Identify which cell holds the provided text, then report its [X, Y] central coordinate. 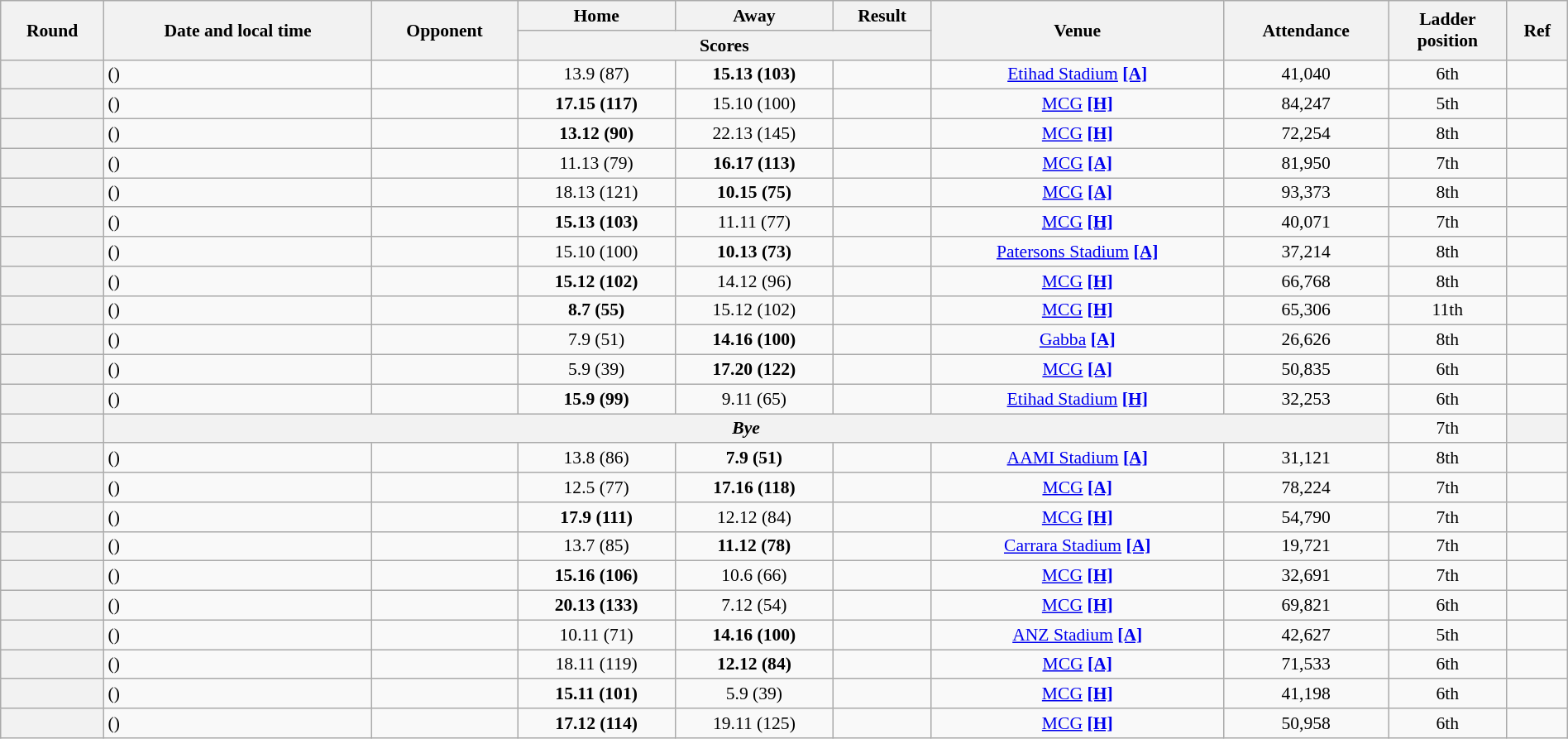
20.13 (133) [597, 606]
66,768 [1307, 281]
65,306 [1307, 310]
7.12 (54) [754, 606]
ANZ Stadium [A] [1078, 635]
22.13 (145) [754, 134]
Home [597, 16]
19.11 (125) [754, 723]
32,691 [1307, 576]
15.9 (99) [597, 399]
71,533 [1307, 665]
18.13 (121) [597, 193]
40,071 [1307, 223]
Round [53, 30]
19,721 [1307, 546]
13.8 (86) [597, 458]
Etihad Stadium [A] [1078, 74]
50,835 [1307, 370]
Ref [1537, 30]
54,790 [1307, 517]
Ladderposition [1447, 30]
AAMI Stadium [A] [1078, 458]
13.7 (85) [597, 546]
11.12 (78) [754, 546]
72,254 [1307, 134]
Result [882, 16]
17.12 (114) [597, 723]
Scores [724, 46]
15.11 (101) [597, 694]
Carrara Stadium [A] [1078, 546]
11th [1447, 310]
78,224 [1307, 487]
10.13 (73) [754, 252]
14.12 (96) [754, 281]
Patersons Stadium [A] [1078, 252]
Venue [1078, 30]
13.9 (87) [597, 74]
69,821 [1307, 606]
12.5 (77) [597, 487]
Bye [746, 429]
10.11 (71) [597, 635]
32,253 [1307, 399]
Away [754, 16]
Etihad Stadium [H] [1078, 399]
50,958 [1307, 723]
16.17 (113) [754, 163]
84,247 [1307, 104]
26,626 [1307, 340]
8.7 (55) [597, 310]
81,950 [1307, 163]
10.15 (75) [754, 193]
93,373 [1307, 193]
15.16 (106) [597, 576]
11.13 (79) [597, 163]
17.16 (118) [754, 487]
41,198 [1307, 694]
10.6 (66) [754, 576]
17.20 (122) [754, 370]
Opponent [444, 30]
9.11 (65) [754, 399]
17.15 (117) [597, 104]
37,214 [1307, 252]
42,627 [1307, 635]
13.12 (90) [597, 134]
31,121 [1307, 458]
Date and local time [238, 30]
17.9 (111) [597, 517]
18.11 (119) [597, 665]
11.11 (77) [754, 223]
41,040 [1307, 74]
Attendance [1307, 30]
Gabba [A] [1078, 340]
